Detect which cell encompasses the target text, then output its [X, Y] center coordinate. 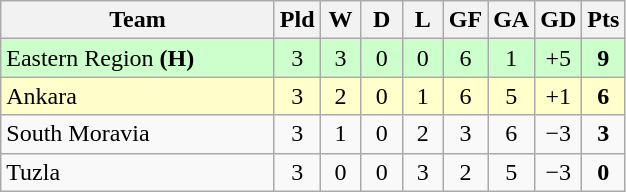
Pld [297, 20]
Eastern Region (H) [138, 58]
Team [138, 20]
GD [558, 20]
L [422, 20]
D [382, 20]
Tuzla [138, 172]
W [340, 20]
+1 [558, 96]
GA [512, 20]
GF [465, 20]
9 [604, 58]
+5 [558, 58]
Ankara [138, 96]
Pts [604, 20]
South Moravia [138, 134]
